From the cell containing the given text, extract its center point as [x, y] coordinate. 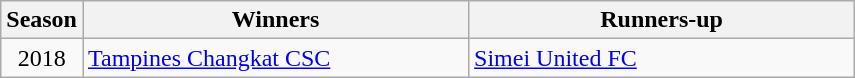
Season [42, 20]
Simei United FC [662, 58]
Tampines Changkat CSC [275, 58]
Runners-up [662, 20]
2018 [42, 58]
Winners [275, 20]
